From the cell containing the given text, extract its center point as [X, Y] coordinate. 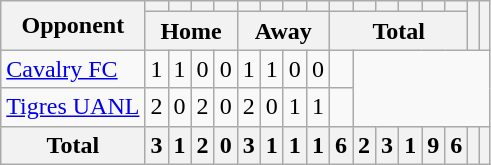
9 [434, 145]
Home [191, 31]
Opponent [73, 26]
Away [283, 31]
Tigres UANL [73, 107]
Cavalry FC [73, 69]
